Determine the [X, Y] coordinate at the center of the cell enclosing the given text.  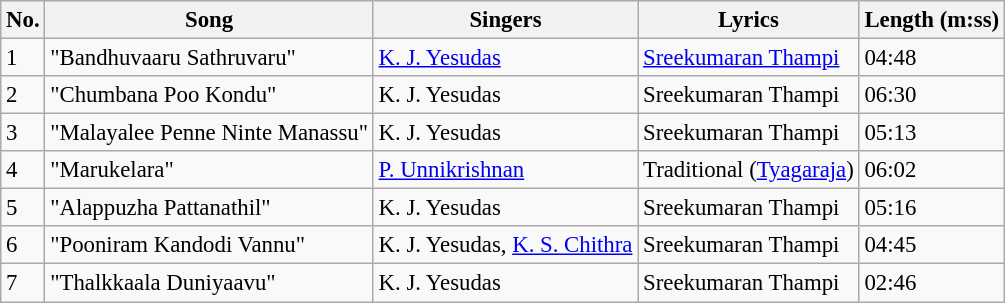
"Pooniram Kandodi Vannu" [209, 245]
06:30 [932, 95]
Length (m:ss) [932, 20]
04:48 [932, 58]
"Bandhuvaaru Sathruvaru" [209, 58]
Lyrics [748, 20]
"Alappuzha Pattanathil" [209, 208]
Song [209, 20]
K. J. Yesudas, K. S. Chithra [505, 245]
"Malayalee Penne Ninte Manassu" [209, 133]
6 [23, 245]
05:13 [932, 133]
02:46 [932, 283]
06:02 [932, 170]
4 [23, 170]
"Marukelara" [209, 170]
7 [23, 283]
"Thalkkaala Duniyaavu" [209, 283]
"Chumbana Poo Kondu" [209, 95]
3 [23, 133]
Singers [505, 20]
P. Unnikrishnan [505, 170]
1 [23, 58]
No. [23, 20]
04:45 [932, 245]
2 [23, 95]
05:16 [932, 208]
5 [23, 208]
Traditional (Tyagaraja) [748, 170]
